Output the (X, Y) coordinate of the center of the cell containing the given text.  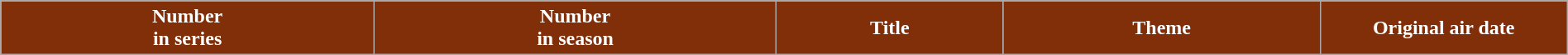
Numberin season (575, 28)
Title (890, 28)
Numberin series (188, 28)
Theme (1161, 28)
Original air date (1444, 28)
